Pinpoint the cell where the given text exists, returning its (X, Y) midpoint coordinate. 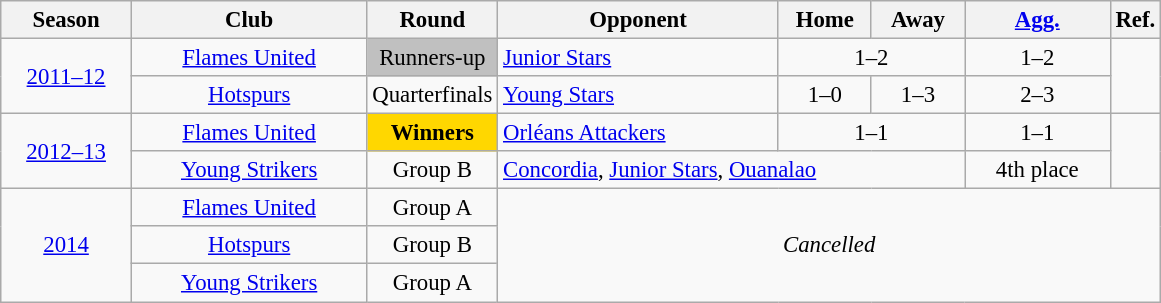
2012–13 (66, 152)
2–3 (1037, 95)
Ref. (1135, 20)
Concordia, Junior Stars, Ouanalao (732, 170)
Round (432, 20)
Quarterfinals (432, 95)
Orléans Attackers (638, 133)
2014 (66, 246)
Cancelled (830, 246)
1–3 (918, 95)
Runners-up (432, 58)
Agg. (1037, 20)
Away (918, 20)
Season (66, 20)
Winners (432, 133)
Club (249, 20)
2011–12 (66, 76)
Young Stars (638, 95)
Home (824, 20)
4th place (1037, 170)
1–0 (824, 95)
Junior Stars (638, 58)
Opponent (638, 20)
